Capture the cell that displays the provided text and extract its [X, Y] central coordinate. 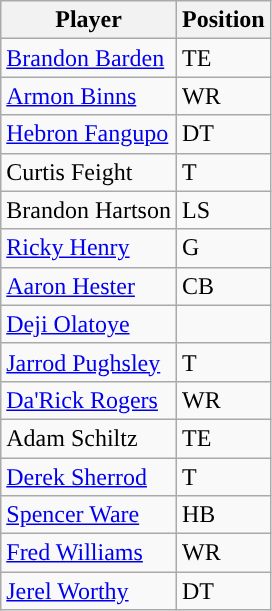
Derek Sherrod [89, 477]
G [223, 248]
Adam Schiltz [89, 438]
Position [223, 20]
Hebron Fangupo [89, 134]
CB [223, 286]
Brandon Hartson [89, 210]
HB [223, 515]
Player [89, 20]
Ricky Henry [89, 248]
Curtis Feight [89, 172]
Jerel Worthy [89, 591]
LS [223, 210]
Da'Rick Rogers [89, 400]
Aaron Hester [89, 286]
Armon Binns [89, 96]
Brandon Barden [89, 58]
Spencer Ware [89, 515]
Deji Olatoye [89, 324]
Jarrod Pughsley [89, 362]
Fred Williams [89, 553]
